Locate the cell with the specified text and output its (x, y) center coordinate. 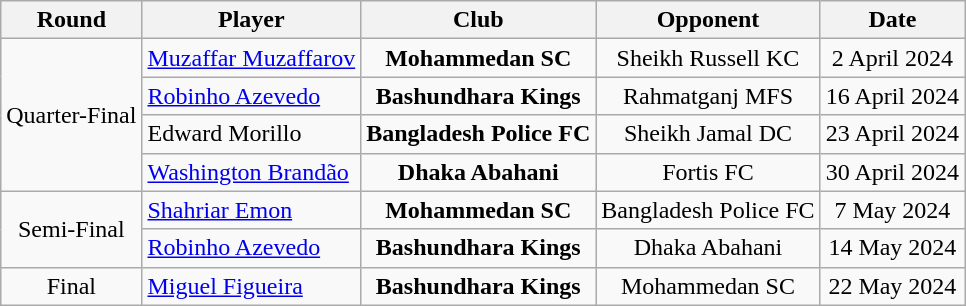
14 May 2024 (892, 248)
Opponent (708, 20)
30 April 2024 (892, 172)
Washington Brandão (252, 172)
Shahriar Emon (252, 210)
16 April 2024 (892, 96)
Club (478, 20)
Sheikh Russell KC (708, 58)
Final (72, 286)
Muzaffar Muzaffarov (252, 58)
Fortis FC (708, 172)
Round (72, 20)
Rahmatganj MFS (708, 96)
Player (252, 20)
7 May 2024 (892, 210)
Sheikh Jamal DC (708, 134)
23 April 2024 (892, 134)
2 April 2024 (892, 58)
Date (892, 20)
Quarter-Final (72, 115)
22 May 2024 (892, 286)
Semi-Final (72, 229)
Edward Morillo (252, 134)
Miguel Figueira (252, 286)
